Return (X, Y) of the center of cell containing provided text 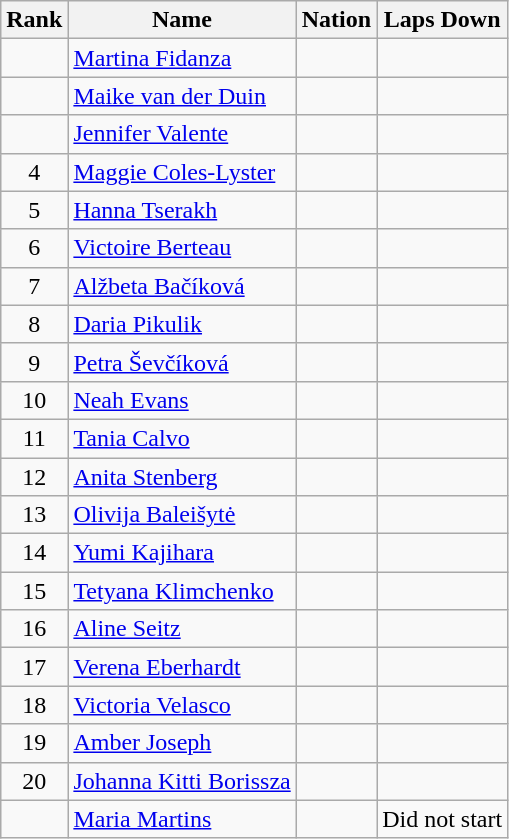
19 (34, 743)
13 (34, 515)
Tetyana Klimchenko (182, 591)
Petra Ševčíková (182, 362)
Name (182, 20)
Yumi Kajihara (182, 553)
Aline Seitz (182, 629)
7 (34, 286)
4 (34, 172)
Maria Martins (182, 819)
15 (34, 591)
6 (34, 248)
14 (34, 553)
Laps Down (442, 20)
Olivija Baleišytė (182, 515)
Maggie Coles-Lyster (182, 172)
Verena Eberhardt (182, 667)
Victoria Velasco (182, 705)
Hanna Tserakh (182, 210)
Daria Pikulik (182, 324)
Victoire Berteau (182, 248)
5 (34, 210)
8 (34, 324)
10 (34, 400)
Johanna Kitti Borissza (182, 781)
Rank (34, 20)
9 (34, 362)
11 (34, 438)
Anita Stenberg (182, 477)
Martina Fidanza (182, 58)
Alžbeta Bačíková (182, 286)
Maike van der Duin (182, 96)
Did not start (442, 819)
Neah Evans (182, 400)
16 (34, 629)
20 (34, 781)
Amber Joseph (182, 743)
12 (34, 477)
Nation (336, 20)
Tania Calvo (182, 438)
18 (34, 705)
Jennifer Valente (182, 134)
17 (34, 667)
